Detect which cell encompasses the target text, then output its (x, y) center coordinate. 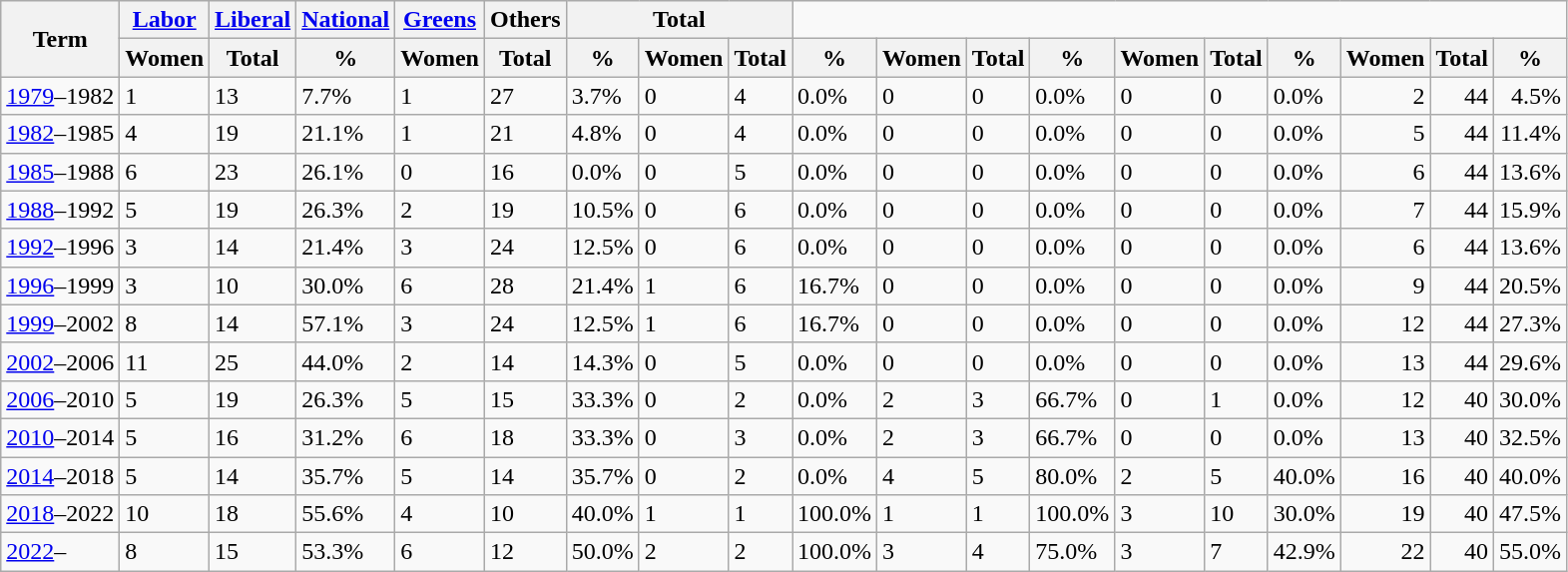
National (345, 20)
21 (525, 134)
27 (525, 96)
Liberal (254, 20)
23 (254, 172)
28 (525, 286)
27.3% (1531, 323)
1985–1988 (60, 172)
2022– (60, 552)
1999–2002 (60, 323)
55.0% (1531, 552)
1996–1999 (60, 286)
50.0% (603, 552)
11.4% (1531, 134)
10.5% (603, 210)
1992–1996 (60, 248)
2006–2010 (60, 399)
22 (1385, 552)
9 (1385, 286)
15.9% (1531, 210)
Labor (165, 20)
1988–1992 (60, 210)
57.1% (345, 323)
2014–2018 (60, 476)
44.0% (345, 361)
3.7% (603, 96)
4.8% (603, 134)
2010–2014 (60, 437)
26.1% (345, 172)
29.6% (1531, 361)
4.5% (1531, 96)
7.7% (345, 96)
1982–1985 (60, 134)
11 (165, 361)
75.0% (1072, 552)
55.6% (345, 514)
Others (525, 20)
2018–2022 (60, 514)
32.5% (1531, 437)
20.5% (1531, 286)
53.3% (345, 552)
80.0% (1072, 476)
25 (254, 361)
2002–2006 (60, 361)
Term (60, 39)
Greens (440, 20)
42.9% (1304, 552)
14.3% (603, 361)
31.2% (345, 437)
47.5% (1531, 514)
1979–1982 (60, 96)
21.1% (345, 134)
